Provide the (x, y) coordinate of the cell's center where the given text is located.  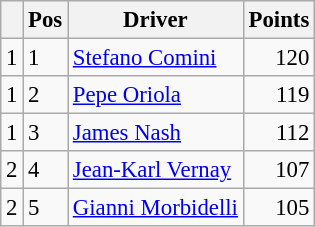
119 (278, 95)
Jean-Karl Vernay (156, 170)
5 (46, 208)
112 (278, 133)
105 (278, 208)
Pepe Oriola (156, 95)
Pos (46, 20)
107 (278, 170)
Driver (156, 20)
Stefano Comini (156, 58)
4 (46, 170)
3 (46, 133)
Points (278, 20)
120 (278, 58)
Gianni Morbidelli (156, 208)
James Nash (156, 133)
